Determine the [X, Y] coordinate at the center of the cell enclosing the given text.  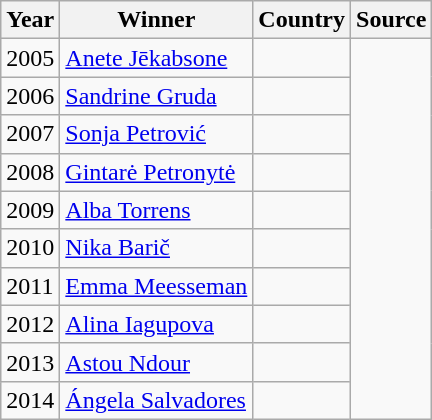
2009 [30, 210]
Ángela Salvadores [156, 400]
2010 [30, 248]
Sandrine Gruda [156, 96]
Alina Iagupova [156, 324]
2014 [30, 400]
Gintarė Petronytė [156, 172]
Year [30, 20]
2008 [30, 172]
2005 [30, 58]
Country [302, 20]
Source [392, 20]
2011 [30, 286]
2007 [30, 134]
Astou Ndour [156, 362]
Alba Torrens [156, 210]
2012 [30, 324]
2006 [30, 96]
Winner [156, 20]
2013 [30, 362]
Anete Jēkabsone [156, 58]
Sonja Petrović [156, 134]
Nika Barič [156, 248]
Emma Meesseman [156, 286]
